For the text-containing cell, return its midpoint in [x, y] coordinate format. 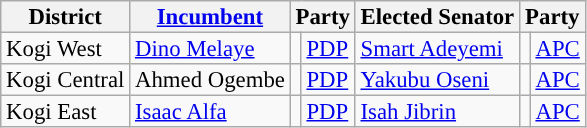
Kogi Central [66, 80]
Smart Adeyemi [437, 49]
Yakubu Oseni [437, 80]
Elected Senator [437, 17]
Kogi East [66, 112]
Isaac Alfa [210, 112]
District [66, 17]
Ahmed Ogembe [210, 80]
Dino Melaye [210, 49]
Kogi West [66, 49]
Isah Jibrin [437, 112]
Incumbent [210, 17]
